Pinpoint the cell where the given text exists, returning its [x, y] midpoint coordinate. 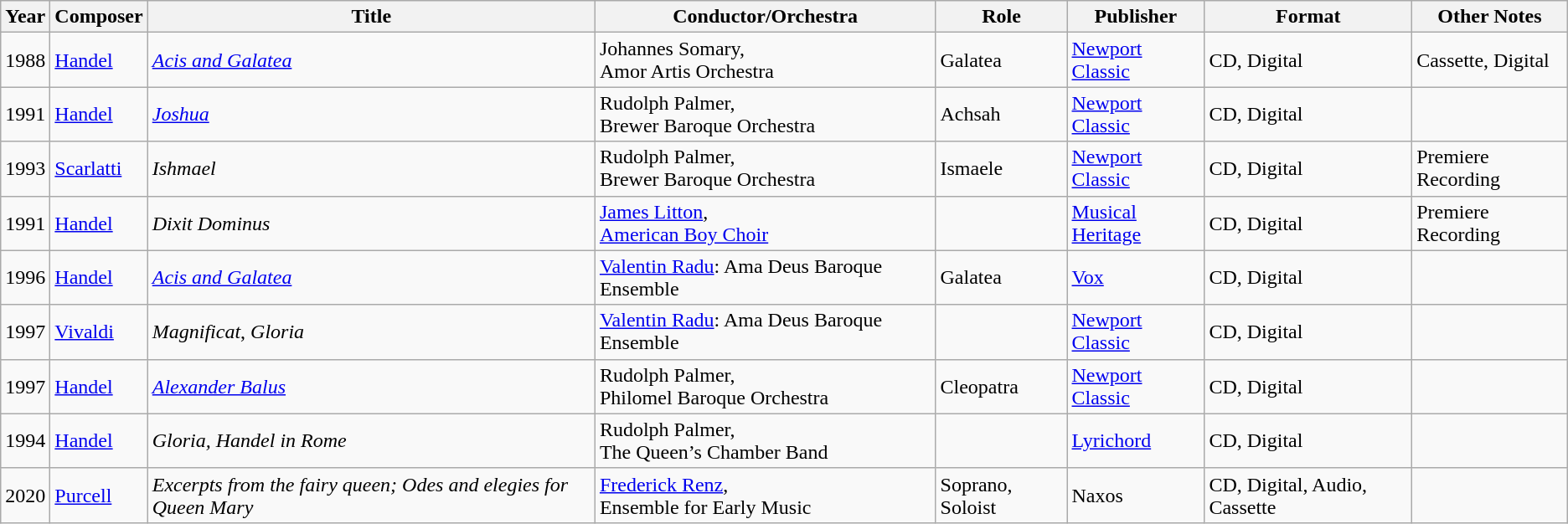
Naxos [1136, 496]
Title [371, 17]
Alexander Balus [371, 387]
Composer [99, 17]
2020 [25, 496]
Lyrichord [1136, 440]
Rudolph Palmer,Philomel Baroque Orchestra [766, 387]
Musical Heritage [1136, 223]
Year [25, 17]
CD, Digital, Audio, Cassette [1308, 496]
Scarlatti [99, 169]
Magnificat, Gloria [371, 331]
Vivaldi [99, 331]
1996 [25, 278]
1994 [25, 440]
1988 [25, 60]
1993 [25, 169]
James Litton,American Boy Choir [766, 223]
Other Notes [1490, 17]
Johannes Somary,Amor Artis Orchestra [766, 60]
Cleopatra [1002, 387]
Gloria, Handel in Rome [371, 440]
Role [1002, 17]
Format [1308, 17]
Cassette, Digital [1490, 60]
Dixit Dominus [371, 223]
Excerpts from the fairy queen; Odes and elegies for Queen Mary [371, 496]
Joshua [371, 114]
Vox [1136, 278]
Rudolph Palmer, The Queen’s Chamber Band [766, 440]
Ishmael [371, 169]
Soprano, Soloist [1002, 496]
Frederick Renz, Ensemble for Early Music [766, 496]
Purcell [99, 496]
Publisher [1136, 17]
Conductor/Orchestra [766, 17]
Ismaele [1002, 169]
Achsah [1002, 114]
